From the cell containing the given text, extract its center point as (X, Y) coordinate. 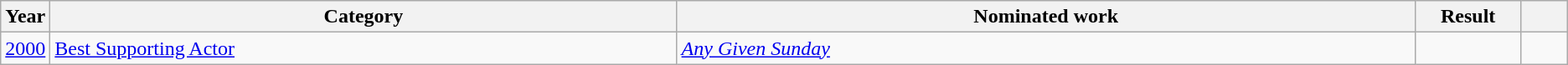
Nominated work (1045, 17)
Best Supporting Actor (364, 48)
Year (25, 17)
2000 (25, 48)
Any Given Sunday (1045, 48)
Category (364, 17)
Result (1467, 17)
